Determine the (x, y) coordinate at the center of the cell enclosing the given text.  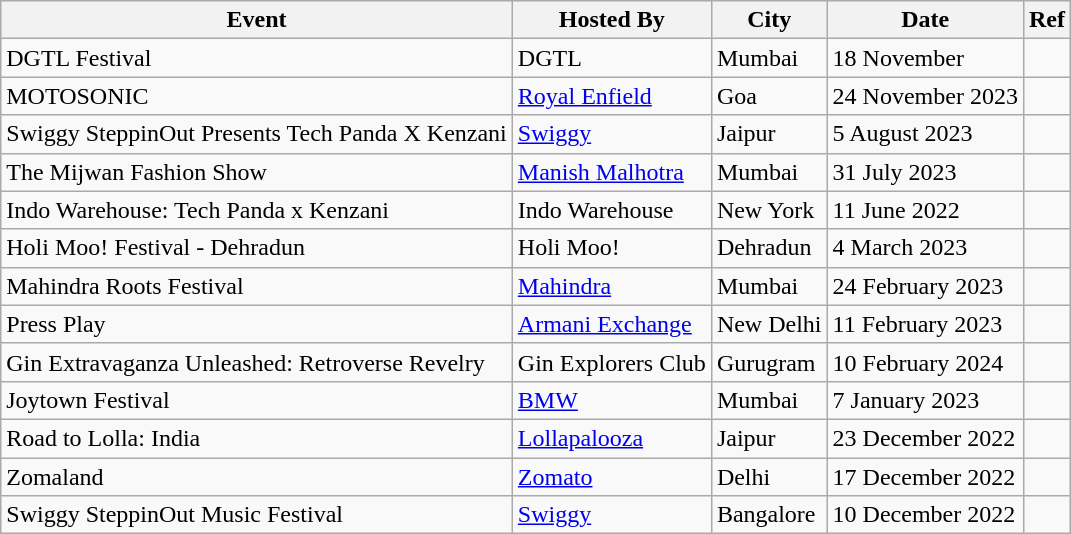
The Mijwan Fashion Show (257, 172)
Gurugram (769, 362)
5 August 2023 (925, 134)
11 February 2023 (925, 324)
BMW (612, 400)
Mahindra Roots Festival (257, 286)
18 November (925, 58)
Zomaland (257, 477)
DGTL (612, 58)
17 December 2022 (925, 477)
10 December 2022 (925, 515)
10 February 2024 (925, 362)
Holi Moo! (612, 248)
24 November 2023 (925, 96)
31 July 2023 (925, 172)
24 February 2023 (925, 286)
23 December 2022 (925, 438)
Dehradun (769, 248)
Date (925, 20)
Event (257, 20)
Press Play (257, 324)
Delhi (769, 477)
4 March 2023 (925, 248)
Indo Warehouse (612, 210)
Bangalore (769, 515)
Swiggy SteppinOut Presents Tech Panda X Kenzani (257, 134)
MOTOSONIC (257, 96)
Gin Explorers Club (612, 362)
Mahindra (612, 286)
7 January 2023 (925, 400)
Holi Moo! Festival - Dehradun (257, 248)
Ref (1046, 20)
City (769, 20)
Armani Exchange (612, 324)
Lollapalooza (612, 438)
Goa (769, 96)
Royal Enfield (612, 96)
Indo Warehouse: Tech Panda x Kenzani (257, 210)
Hosted By (612, 20)
DGTL Festival (257, 58)
New Delhi (769, 324)
New York (769, 210)
11 June 2022 (925, 210)
Gin Extravaganza Unleashed: Retroverse Revelry (257, 362)
Joytown Festival (257, 400)
Zomato (612, 477)
Swiggy SteppinOut Music Festival (257, 515)
Road to Lolla: India (257, 438)
Manish Malhotra (612, 172)
